Identify which cell holds the provided text, then report its (x, y) central coordinate. 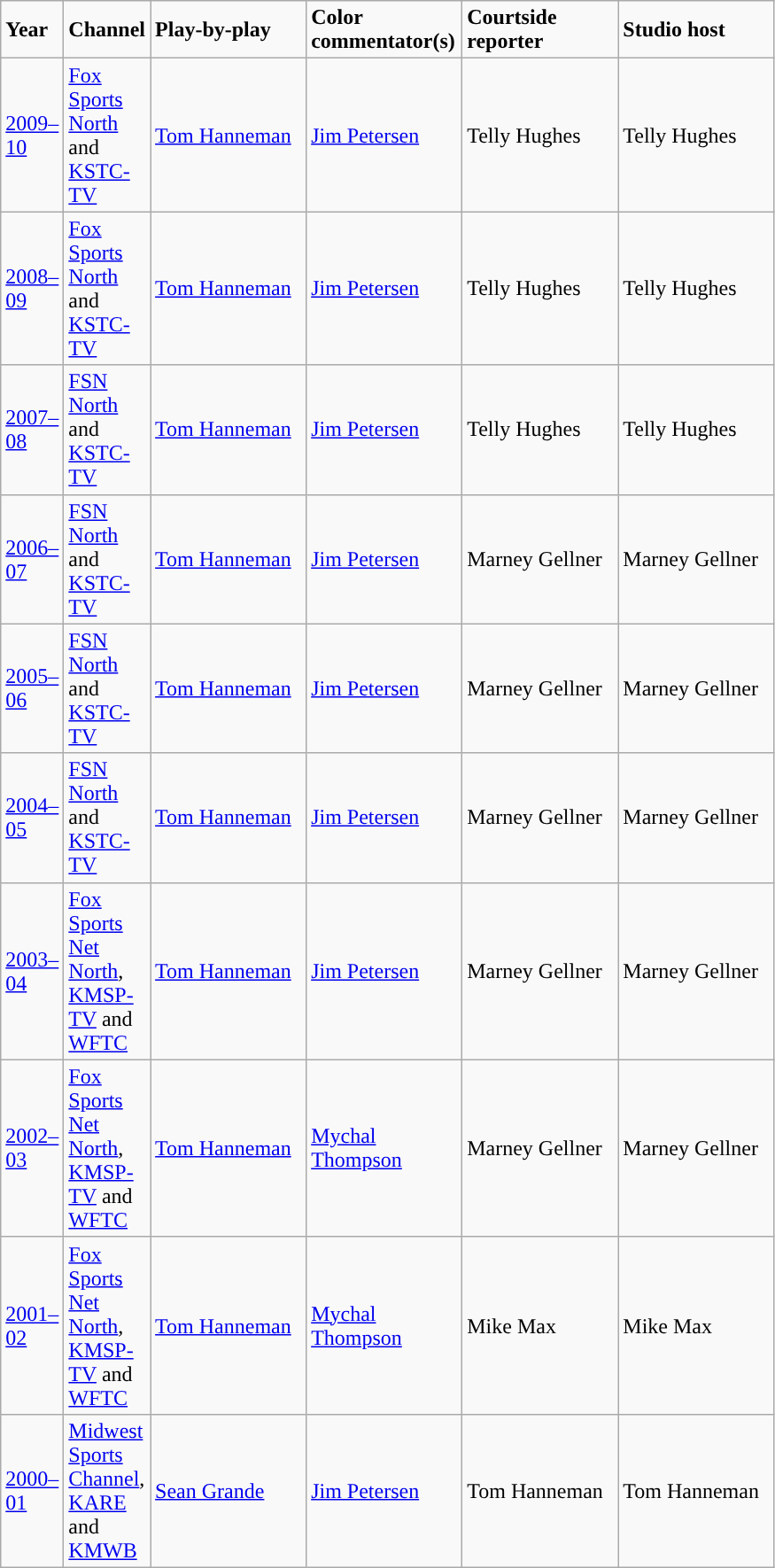
2007–08 (32, 430)
Year (32, 30)
Channel (107, 30)
2003–04 (32, 971)
2000–01 (32, 1490)
2006–07 (32, 559)
2002–03 (32, 1148)
Courtside reporter (540, 30)
Sean Grande (229, 1490)
2005–06 (32, 688)
2009–10 (32, 135)
Play-by-play (229, 30)
Midwest Sports Channel, KARE and KMWB (107, 1490)
2001–02 (32, 1325)
2008–09 (32, 289)
Studio host (696, 30)
Color commentator(s) (384, 30)
2004–05 (32, 818)
